Locate the cell with the specified text and output its [x, y] center coordinate. 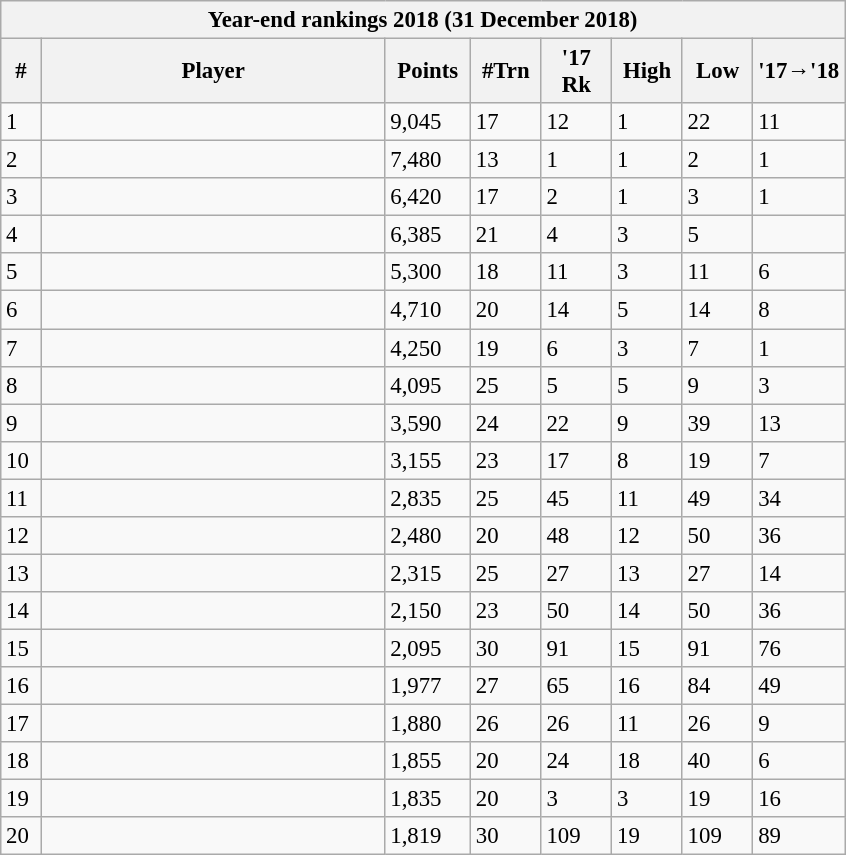
9,045 [428, 122]
2,095 [428, 648]
21 [506, 235]
76 [799, 648]
34 [799, 498]
1,855 [428, 761]
45 [576, 498]
3,590 [428, 423]
Player [213, 72]
1,819 [428, 836]
2,835 [428, 498]
2,480 [428, 536]
4,095 [428, 385]
5,300 [428, 273]
10 [22, 460]
39 [718, 423]
6,385 [428, 235]
7,480 [428, 160]
1,977 [428, 686]
1,880 [428, 724]
#Trn [506, 72]
1,835 [428, 799]
2,315 [428, 573]
4,250 [428, 348]
48 [576, 536]
Year-end rankings 2018 (31 December 2018) [423, 20]
'17 Rk [576, 72]
Points [428, 72]
2,150 [428, 611]
Low [718, 72]
65 [576, 686]
89 [799, 836]
84 [718, 686]
# [22, 72]
'17→'18 [799, 72]
High [648, 72]
6,420 [428, 197]
3,155 [428, 460]
40 [718, 761]
4,710 [428, 310]
